For the text-containing cell, return its midpoint in [x, y] coordinate format. 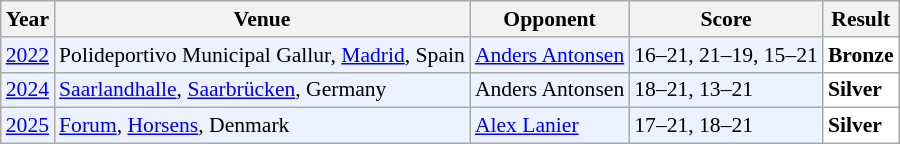
Polideportivo Municipal Gallur, Madrid, Spain [262, 55]
Venue [262, 19]
Year [28, 19]
Score [726, 19]
Saarlandhalle, Saarbrücken, Germany [262, 90]
Bronze [861, 55]
2024 [28, 90]
2022 [28, 55]
16–21, 21–19, 15–21 [726, 55]
18–21, 13–21 [726, 90]
Opponent [550, 19]
17–21, 18–21 [726, 126]
2025 [28, 126]
Result [861, 19]
Alex Lanier [550, 126]
Forum, Horsens, Denmark [262, 126]
